Scan for the cell matching the given text and deliver its (X, Y) coordinate at center. 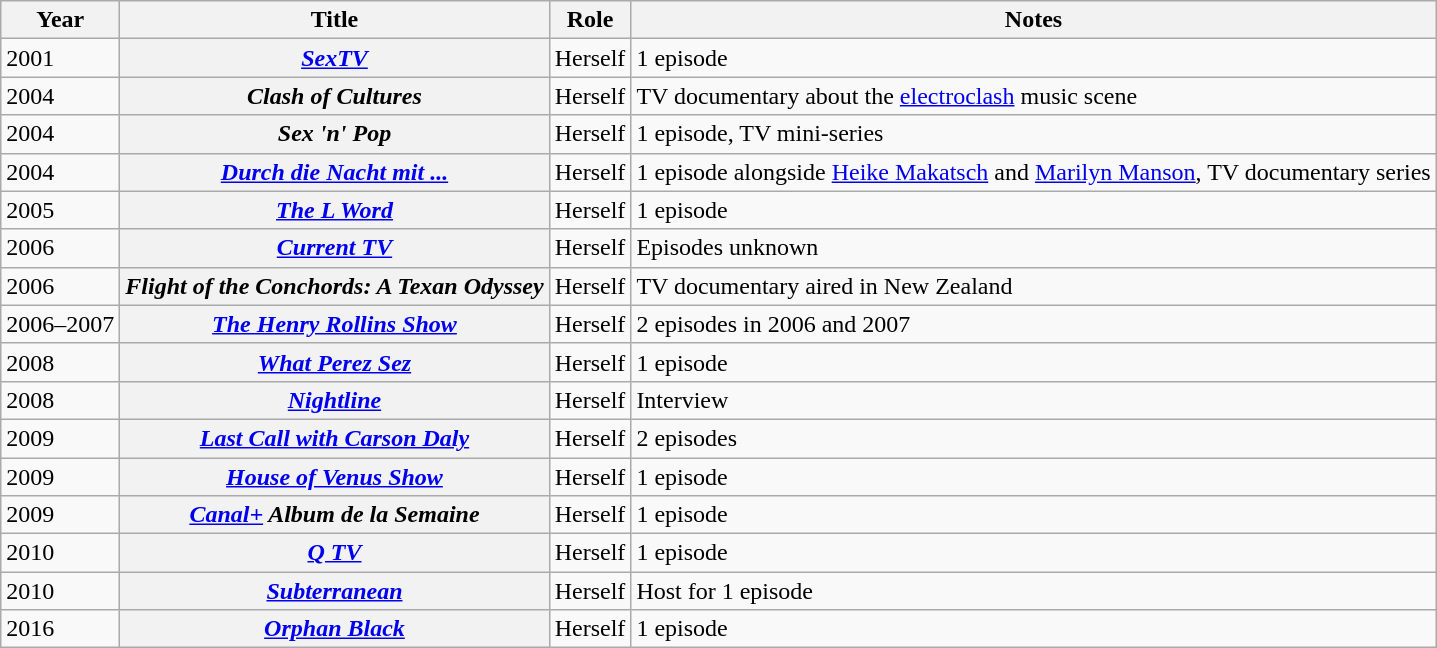
Q TV (334, 553)
Flight of the Conchords: A Texan Odyssey (334, 286)
House of Venus Show (334, 477)
Host for 1 episode (1034, 591)
2005 (60, 210)
2006–2007 (60, 324)
2001 (60, 58)
The Henry Rollins Show (334, 324)
Orphan Black (334, 629)
Sex 'n' Pop (334, 134)
What Perez Sez (334, 362)
Last Call with Carson Daly (334, 438)
Year (60, 20)
TV documentary about the electroclash music scene (1034, 96)
2016 (60, 629)
Clash of Cultures (334, 96)
The L Word (334, 210)
2 episodes in 2006 and 2007 (1034, 324)
SexTV (334, 58)
Nightline (334, 400)
Canal+ Album de la Semaine (334, 515)
Durch die Nacht mit ... (334, 172)
TV documentary aired in New Zealand (1034, 286)
Subterranean (334, 591)
2 episodes (1034, 438)
Title (334, 20)
Notes (1034, 20)
Current TV (334, 248)
1 episode alongside Heike Makatsch and Marilyn Manson, TV documentary series (1034, 172)
Episodes unknown (1034, 248)
1 episode, TV mini-series (1034, 134)
Role (590, 20)
Interview (1034, 400)
